Pinpoint the cell where the given text exists, returning its [X, Y] midpoint coordinate. 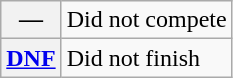
— [31, 20]
Did not finish [146, 58]
Did not compete [146, 20]
DNF [31, 58]
